Detect which cell encompasses the target text, then output its [x, y] center coordinate. 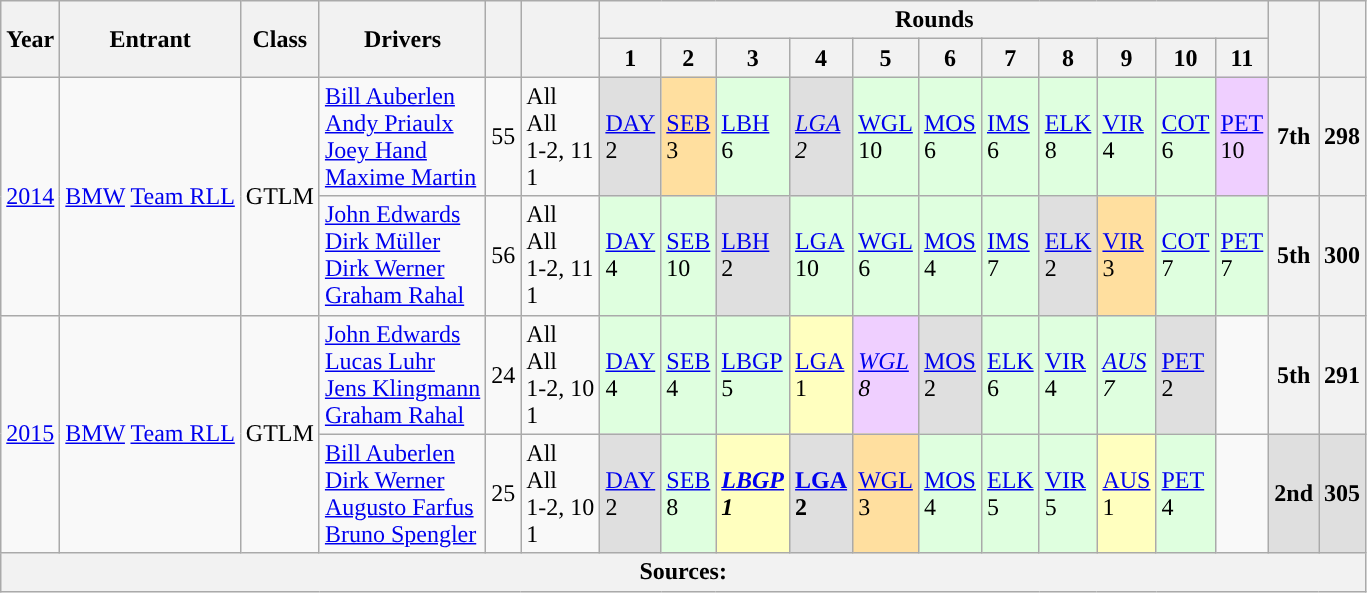
WGL10 [886, 136]
PET2 [1186, 374]
3 [753, 58]
WGL6 [886, 256]
2nd [1294, 494]
MOS2 [950, 374]
WGL8 [886, 374]
291 [1342, 374]
2 [688, 58]
6 [950, 58]
LBGP5 [753, 374]
IMS6 [1010, 136]
SEB4 [688, 374]
300 [1342, 256]
Entrant [150, 39]
2014 [30, 196]
SEB3 [688, 136]
Sources: [684, 572]
MOS6 [950, 136]
LBH6 [753, 136]
PET4 [1186, 494]
AUS1 [1126, 494]
ELK6 [1010, 374]
PET10 [1242, 136]
ELK2 [1068, 256]
PET7 [1242, 256]
24 [504, 374]
11 [1242, 58]
9 [1126, 58]
WGL3 [886, 494]
Rounds [934, 20]
Bill Auberlen Andy Priaulx Joey Hand Maxime Martin [402, 136]
LBH2 [753, 256]
AUS7 [1126, 374]
Year [30, 39]
10 [1186, 58]
SEB10 [688, 256]
56 [504, 256]
Drivers [402, 39]
1 [630, 58]
5 [886, 58]
55 [504, 136]
298 [1342, 136]
VIR5 [1068, 494]
8 [1068, 58]
John Edwards Dirk Müller Dirk Werner Graham Rahal [402, 256]
305 [1342, 494]
COT7 [1186, 256]
COT6 [1186, 136]
VIR3 [1126, 256]
John Edwards Lucas Luhr Jens Klingmann Graham Rahal [402, 374]
IMS7 [1010, 256]
2015 [30, 434]
Class [280, 39]
LGA1 [822, 374]
7 [1010, 58]
ELK8 [1068, 136]
7th [1294, 136]
LBGP1 [753, 494]
25 [504, 494]
Bill Auberlen Dirk Werner Augusto Farfus Bruno Spengler [402, 494]
SEB8 [688, 494]
LGA10 [822, 256]
4 [822, 58]
ELK5 [1010, 494]
